Extract the [x, y] coordinate from the center of the cell holding the provided text.  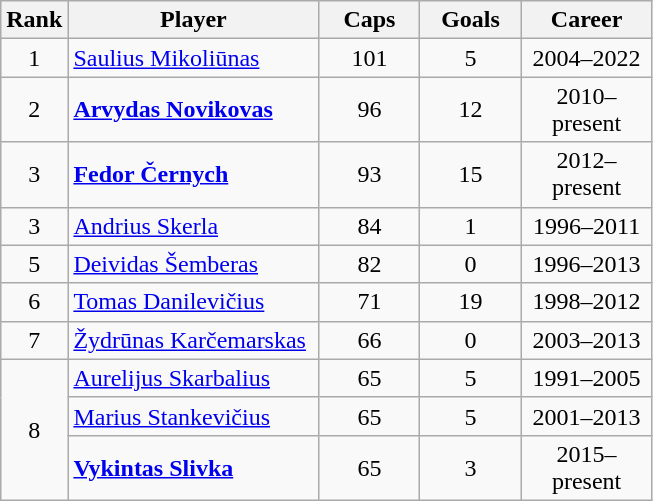
1996–2013 [586, 264]
Goals [470, 20]
93 [370, 174]
Fedor Černych [194, 174]
8 [34, 430]
Deividas Šemberas [194, 264]
12 [470, 110]
Saulius Mikoliūnas [194, 58]
Rank [34, 20]
Andrius Skerla [194, 226]
71 [370, 302]
2010–present [586, 110]
Marius Stankevičius [194, 416]
2003–2013 [586, 340]
2001–2013 [586, 416]
Caps [370, 20]
82 [370, 264]
84 [370, 226]
1998–2012 [586, 302]
2012–present [586, 174]
Aurelijus Skarbalius [194, 378]
101 [370, 58]
1996–2011 [586, 226]
Žydrūnas Karčemarskas [194, 340]
2004–2022 [586, 58]
6 [34, 302]
1991–2005 [586, 378]
Career [586, 20]
19 [470, 302]
Player [194, 20]
7 [34, 340]
Arvydas Novikovas [194, 110]
Tomas Danilevičius [194, 302]
15 [470, 174]
2015–present [586, 468]
Vykintas Slivka [194, 468]
66 [370, 340]
2 [34, 110]
96 [370, 110]
